Provide the [x, y] coordinate of the cell's center where the given text is located.  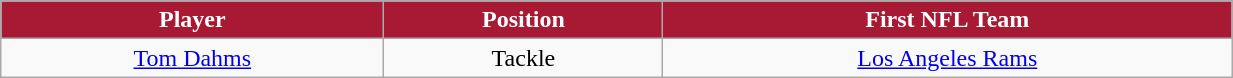
Tom Dahms [192, 58]
Tackle [524, 58]
Player [192, 20]
Position [524, 20]
First NFL Team [948, 20]
Los Angeles Rams [948, 58]
